Locate the cell with the specified text and output its [x, y] center coordinate. 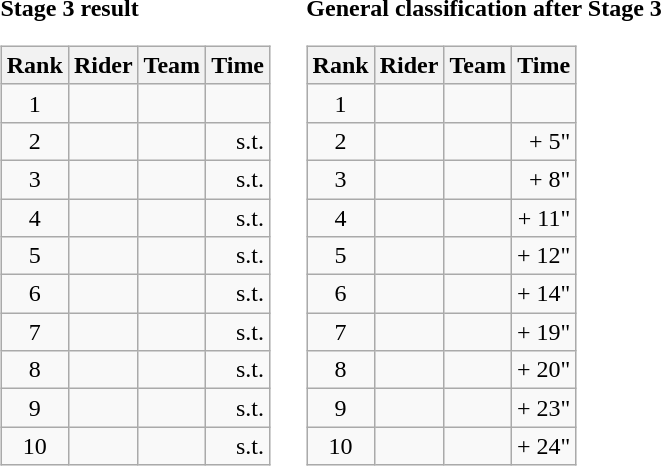
+ 23" [543, 408]
+ 14" [543, 294]
+ 19" [543, 332]
+ 12" [543, 256]
+ 8" [543, 179]
+ 5" [543, 141]
+ 24" [543, 446]
+ 20" [543, 370]
+ 11" [543, 217]
